Find where the given text appears and provide that cell's center as [X, Y] coordinate. 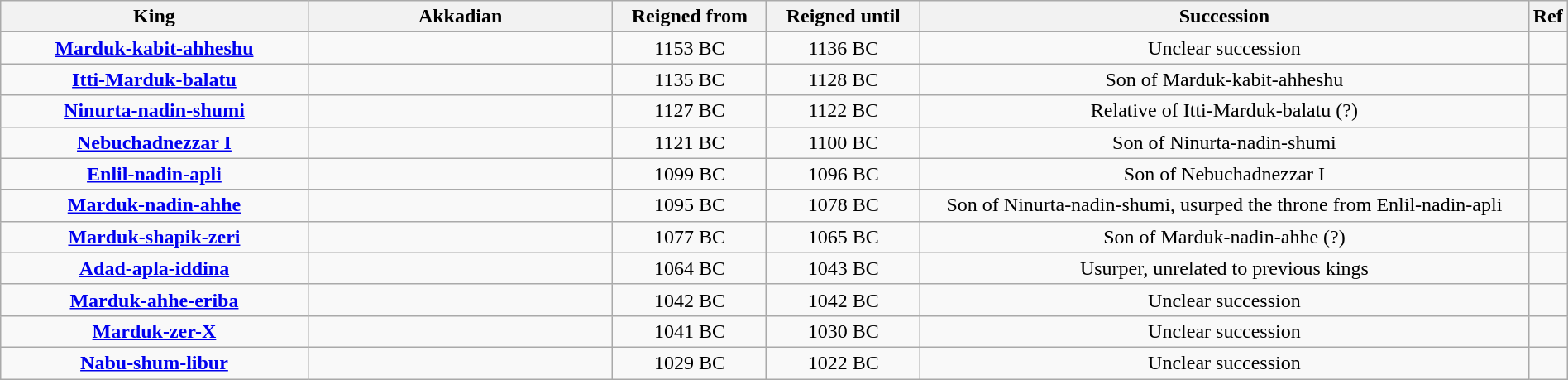
1153 BC [690, 48]
Relative of Itti-Marduk-balatu (?) [1224, 111]
1078 BC [844, 205]
Son of Ninurta-nadin-shumi [1224, 142]
Marduk-ahhe-eriba [154, 300]
Usurper, unrelated to previous kings [1224, 268]
1136 BC [844, 48]
1100 BC [844, 142]
Succession [1224, 17]
1065 BC [844, 237]
Son of Nebuchadnezzar I [1224, 174]
1095 BC [690, 205]
1099 BC [690, 174]
Marduk-nadin-ahhe [154, 205]
Son of Ninurta-nadin-shumi, usurped the throne from Enlil-nadin-apli [1224, 205]
Itti-Marduk-balatu [154, 79]
Enlil-nadin-apli [154, 174]
1096 BC [844, 174]
Reigned from [690, 17]
Son of Marduk-nadin-ahhe (?) [1224, 237]
Nebuchadnezzar I [154, 142]
Adad-apla-iddina [154, 268]
Son of Marduk-kabit-ahheshu [1224, 79]
1041 BC [690, 331]
1030 BC [844, 331]
1122 BC [844, 111]
Marduk-kabit-ahheshu [154, 48]
1064 BC [690, 268]
1135 BC [690, 79]
1022 BC [844, 363]
Akkadian [460, 17]
Ref [1548, 17]
Ninurta-nadin-shumi [154, 111]
1121 BC [690, 142]
1043 BC [844, 268]
Marduk-shapik-zeri [154, 237]
Reigned until [844, 17]
King [154, 17]
1128 BC [844, 79]
1077 BC [690, 237]
Marduk-zer-X [154, 331]
1029 BC [690, 363]
1127 BC [690, 111]
Nabu-shum-libur [154, 363]
